Scan for the cell matching the given text and deliver its [X, Y] coordinate at center. 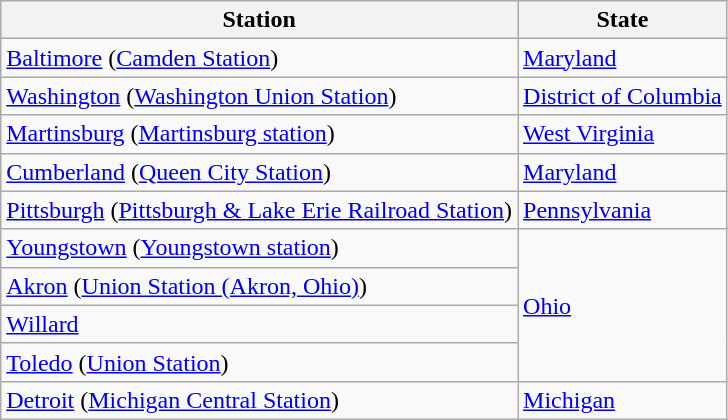
Detroit (Michigan Central Station) [260, 400]
District of Columbia [623, 96]
Michigan [623, 400]
West Virginia [623, 134]
Washington (Washington Union Station) [260, 96]
Willard [260, 324]
Pennsylvania [623, 210]
Baltimore (Camden Station) [260, 58]
Station [260, 20]
Cumberland (Queen City Station) [260, 172]
Youngstown (Youngstown station) [260, 248]
Martinsburg (Martinsburg station) [260, 134]
Ohio [623, 305]
Toledo (Union Station) [260, 362]
Pittsburgh (Pittsburgh & Lake Erie Railroad Station) [260, 210]
State [623, 20]
Akron (Union Station (Akron, Ohio)) [260, 286]
